From the cell containing the given text, extract its center point as (x, y) coordinate. 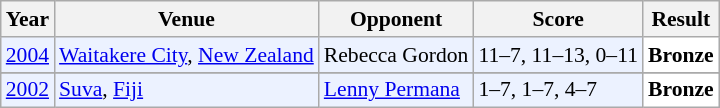
1–7, 1–7, 4–7 (558, 90)
Result (681, 19)
2004 (28, 55)
Venue (186, 19)
Rebecca Gordon (396, 55)
Score (558, 19)
Lenny Permana (396, 90)
Year (28, 19)
Suva, Fiji (186, 90)
11–7, 11–13, 0–11 (558, 55)
2002 (28, 90)
Opponent (396, 19)
Waitakere City, New Zealand (186, 55)
